Determine the (x, y) coordinate at the center of the cell enclosing the given text.  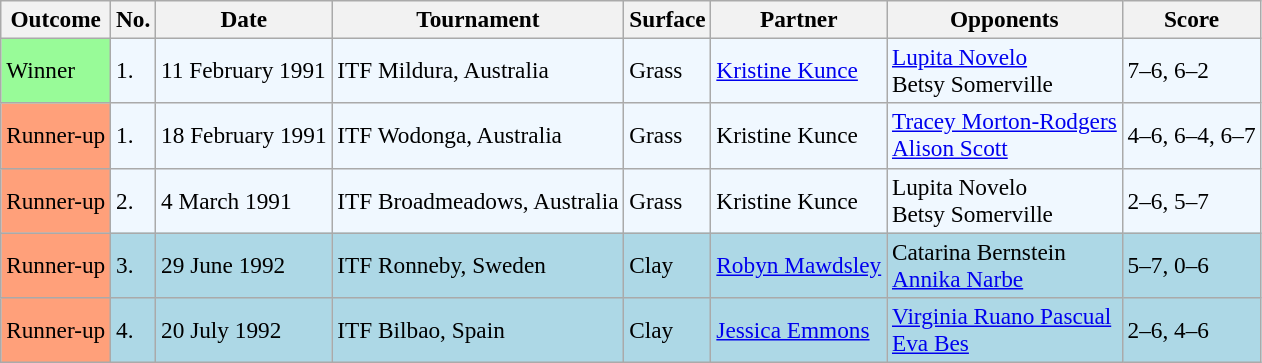
20 July 1992 (244, 330)
Score (1192, 19)
Date (244, 19)
4. (134, 330)
3. (134, 264)
4–6, 6–4, 6–7 (1192, 136)
ITF Broadmeadows, Australia (478, 200)
Jessica Emmons (799, 330)
ITF Mildura, Australia (478, 70)
Catarina Bernstein Annika Narbe (1005, 264)
Virginia Ruano Pascual Eva Bes (1005, 330)
29 June 1992 (244, 264)
Surface (668, 19)
ITF Wodonga, Australia (478, 136)
Winner (56, 70)
4 March 1991 (244, 200)
ITF Ronneby, Sweden (478, 264)
No. (134, 19)
2. (134, 200)
2–6, 4–6 (1192, 330)
7–6, 6–2 (1192, 70)
Partner (799, 19)
11 February 1991 (244, 70)
5–7, 0–6 (1192, 264)
Tracey Morton-Rodgers Alison Scott (1005, 136)
ITF Bilbao, Spain (478, 330)
2–6, 5–7 (1192, 200)
Outcome (56, 19)
Tournament (478, 19)
Robyn Mawdsley (799, 264)
Opponents (1005, 19)
18 February 1991 (244, 136)
